Provide the (x, y) coordinate of the cell's center where the given text is located.  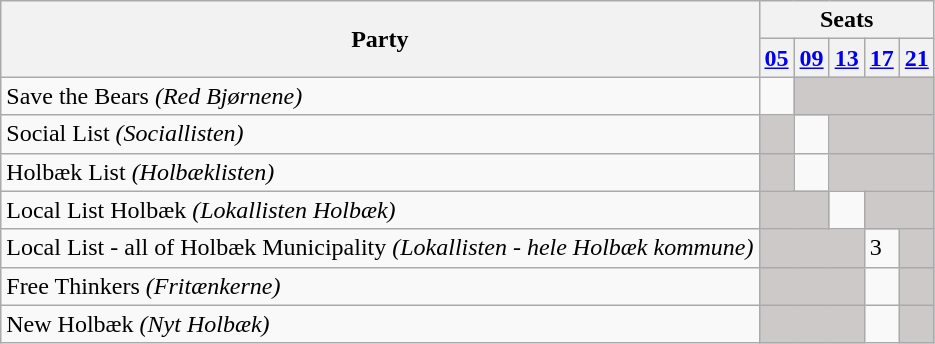
17 (882, 58)
Free Thinkers (Fritænkerne) (380, 286)
09 (812, 58)
Holbæk List (Holbæklisten) (380, 172)
Save the Bears (Red Bjørnene) (380, 96)
Seats (846, 20)
Party (380, 39)
13 (846, 58)
New Holbæk (Nyt Holbæk) (380, 324)
Social List (Sociallisten) (380, 134)
Local List - all of Holbæk Municipality (Lokallisten - hele Holbæk kommune) (380, 248)
Local List Holbæk (Lokallisten Holbæk) (380, 210)
21 (916, 58)
3 (882, 248)
05 (776, 58)
